Determine the [x, y] coordinate at the center of the cell enclosing the given text.  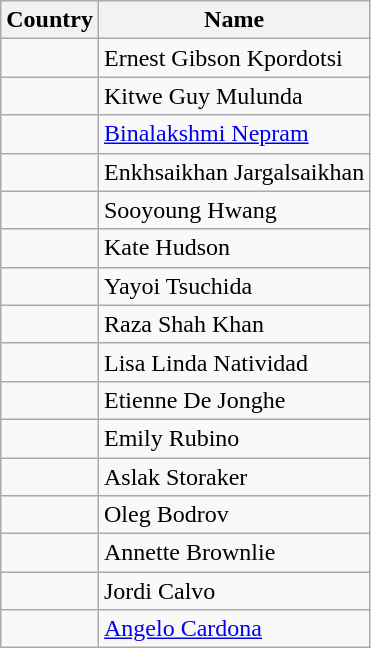
Lisa Linda Natividad [234, 362]
Enkhsaikhan Jargalsaikhan [234, 172]
Binalakshmi Nepram [234, 134]
Kitwe Guy Mulunda [234, 96]
Sooyoung Hwang [234, 210]
Raza Shah Khan [234, 324]
Emily Rubino [234, 438]
Yayoi Tsuchida [234, 286]
Oleg Bodrov [234, 515]
Kate Hudson [234, 248]
Ernest Gibson Kpordotsi [234, 58]
Jordi Calvo [234, 591]
Etienne De Jonghe [234, 400]
Country [50, 20]
Annette Brownlie [234, 553]
Angelo Cardona [234, 629]
Aslak Storaker [234, 477]
Name [234, 20]
